Search for the cell housing the specified text and yield its (x, y) center coordinate. 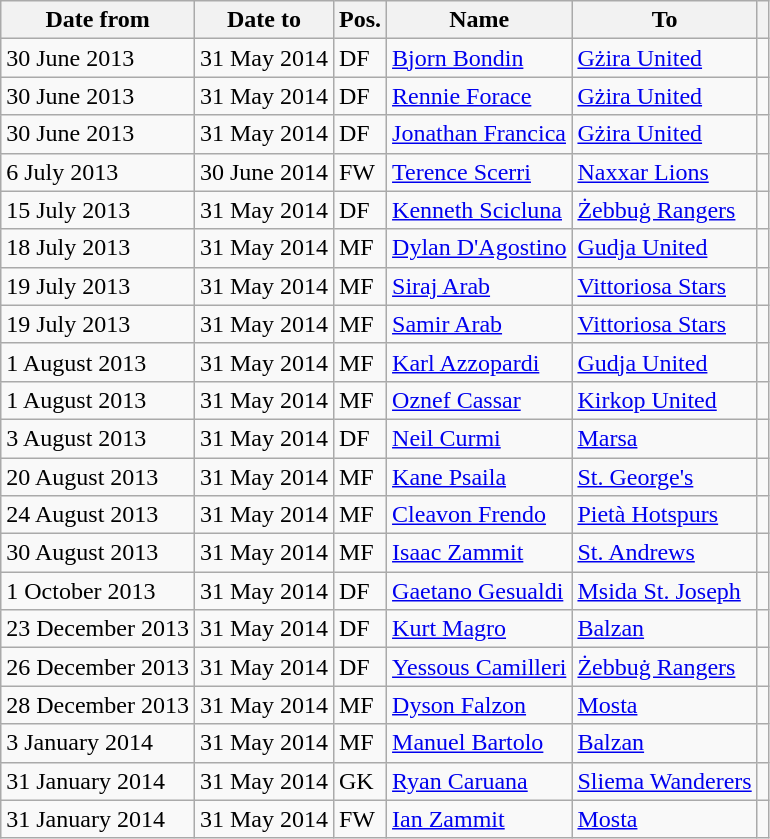
28 December 2013 (98, 705)
3 January 2014 (98, 743)
Kurt Magro (480, 629)
Gaetano Gesualdi (480, 591)
Jonathan Francica (480, 134)
Dylan D'Agostino (480, 248)
Ian Zammit (480, 819)
6 July 2013 (98, 172)
Naxxar Lions (664, 172)
Name (480, 20)
Manuel Bartolo (480, 743)
Terence Scerri (480, 172)
20 August 2013 (98, 477)
Kane Psaila (480, 477)
St. Andrews (664, 553)
1 October 2013 (98, 591)
23 December 2013 (98, 629)
Pos. (360, 20)
18 July 2013 (98, 248)
Msida St. Joseph (664, 591)
GK (360, 781)
30 August 2013 (98, 553)
Neil Curmi (480, 438)
Karl Azzopardi (480, 362)
Rennie Forace (480, 96)
3 August 2013 (98, 438)
Cleavon Frendo (480, 515)
15 July 2013 (98, 210)
Yessous Camilleri (480, 667)
24 August 2013 (98, 515)
Marsa (664, 438)
Isaac Zammit (480, 553)
Dyson Falzon (480, 705)
26 December 2013 (98, 667)
St. George's (664, 477)
Bjorn Bondin (480, 58)
Date from (98, 20)
Kenneth Scicluna (480, 210)
Samir Arab (480, 324)
Ryan Caruana (480, 781)
Sliema Wanderers (664, 781)
Oznef Cassar (480, 400)
Siraj Arab (480, 286)
30 June 2014 (264, 172)
Kirkop United (664, 400)
Date to (264, 20)
To (664, 20)
Pietà Hotspurs (664, 515)
